For the text-containing cell, return its midpoint in [x, y] coordinate format. 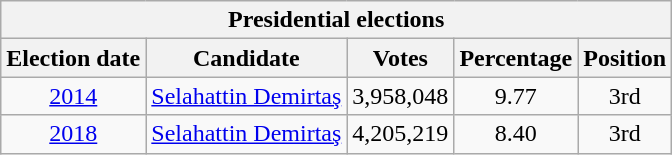
2014 [74, 96]
Position [625, 58]
2018 [74, 134]
8.40 [516, 134]
9.77 [516, 96]
3,958,048 [400, 96]
4,205,219 [400, 134]
Presidential elections [336, 20]
Election date [74, 58]
Votes [400, 58]
Candidate [246, 58]
Percentage [516, 58]
